From the cell containing the given text, extract its center point as [x, y] coordinate. 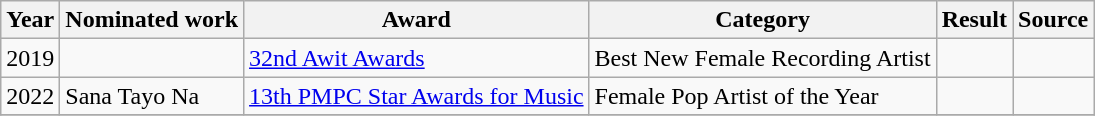
Award [417, 20]
Sana Tayo Na [152, 96]
32nd Awit Awards [417, 58]
Female Pop Artist of the Year [762, 96]
2019 [30, 58]
Category [762, 20]
13th PMPC Star Awards for Music [417, 96]
Result [974, 20]
Best New Female Recording Artist [762, 58]
2022 [30, 96]
Source [1052, 20]
Nominated work [152, 20]
Year [30, 20]
